Capture the cell that displays the provided text and extract its (X, Y) central coordinate. 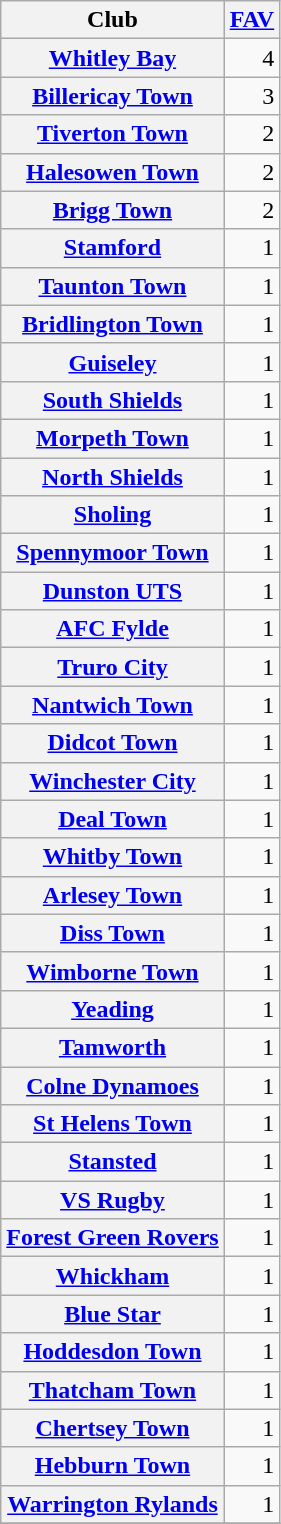
Whickham (112, 1276)
Dunston UTS (112, 591)
Whitby Town (112, 857)
Yeading (112, 1009)
FAV (252, 20)
Sholing (112, 515)
Truro City (112, 667)
VS Rugby (112, 1200)
Whitley Bay (112, 58)
Chertsey Town (112, 1428)
Deal Town (112, 819)
Stamford (112, 248)
Hoddesdon Town (112, 1352)
Nantwich Town (112, 705)
Tiverton Town (112, 134)
Taunton Town (112, 286)
Winchester City (112, 781)
North Shields (112, 477)
Diss Town (112, 933)
AFC Fylde (112, 629)
Brigg Town (112, 210)
Warrington Rylands (112, 1504)
Colne Dynamoes (112, 1085)
Club (112, 20)
Bridlington Town (112, 324)
Tamworth (112, 1047)
Morpeth Town (112, 438)
Wimborne Town (112, 971)
Didcot Town (112, 743)
Stansted (112, 1162)
4 (252, 58)
Halesowen Town (112, 172)
Forest Green Rovers (112, 1238)
Blue Star (112, 1314)
South Shields (112, 400)
Hebburn Town (112, 1466)
St Helens Town (112, 1124)
3 (252, 96)
Thatcham Town (112, 1390)
Spennymoor Town (112, 553)
Arlesey Town (112, 895)
Billericay Town (112, 96)
Guiseley (112, 362)
